Capture the cell that displays the provided text and extract its (x, y) central coordinate. 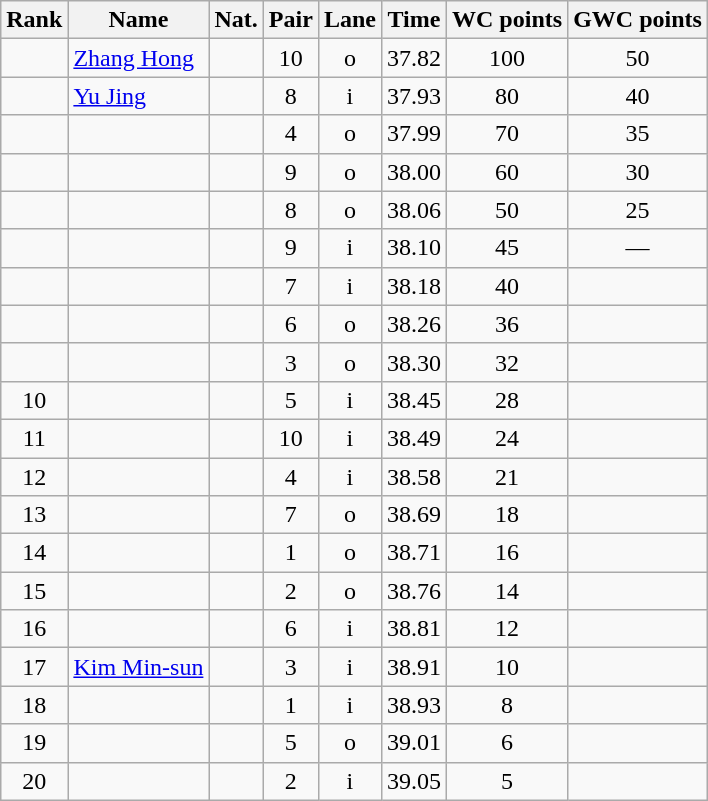
39.01 (414, 743)
21 (508, 477)
17 (34, 667)
38.93 (414, 705)
38.26 (414, 324)
70 (508, 134)
37.93 (414, 96)
19 (34, 743)
GWC points (638, 20)
24 (508, 438)
60 (508, 172)
36 (508, 324)
13 (34, 515)
Yu Jing (138, 96)
38.30 (414, 362)
38.91 (414, 667)
38.49 (414, 438)
45 (508, 248)
30 (638, 172)
38.06 (414, 210)
38.81 (414, 629)
38.69 (414, 515)
Kim Min-sun (138, 667)
Nat. (236, 20)
100 (508, 58)
Time (414, 20)
37.99 (414, 134)
38.45 (414, 400)
— (638, 248)
28 (508, 400)
38.00 (414, 172)
38.76 (414, 591)
38.10 (414, 248)
32 (508, 362)
20 (34, 781)
25 (638, 210)
Lane (350, 20)
39.05 (414, 781)
38.18 (414, 286)
11 (34, 438)
Zhang Hong (138, 58)
15 (34, 591)
37.82 (414, 58)
Rank (34, 20)
80 (508, 96)
38.58 (414, 477)
35 (638, 134)
Name (138, 20)
38.71 (414, 553)
WC points (508, 20)
Pair (290, 20)
